Find where the given text appears and provide that cell's center as (x, y) coordinate. 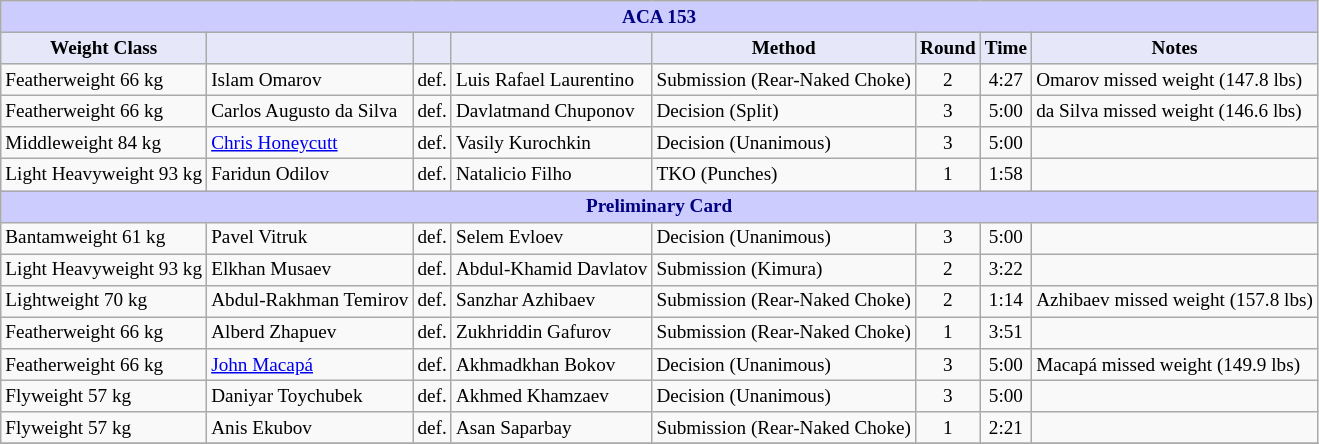
Zukhriddin Gafurov (552, 333)
Natalicio Filho (552, 175)
Alberd Zhapuev (310, 333)
Lightweight 70 kg (104, 301)
2:21 (1006, 428)
da Silva missed weight (146.6 lbs) (1175, 111)
3:22 (1006, 270)
Akhmadkhan Bokov (552, 365)
Submission (Kimura) (784, 270)
Abdul-Khamid Davlatov (552, 270)
3:51 (1006, 333)
Decision (Split) (784, 111)
Method (784, 48)
Time (1006, 48)
Vasily Kurochkin (552, 143)
1:14 (1006, 301)
Middleweight 84 kg (104, 143)
Anis Ekubov (310, 428)
Preliminary Card (660, 206)
Davlatmand Chuponov (552, 111)
Omarov missed weight (147.8 lbs) (1175, 80)
Faridun Odilov (310, 175)
1:58 (1006, 175)
Macapá missed weight (149.9 lbs) (1175, 365)
Sanzhar Azhibaev (552, 301)
Akhmed Khamzaev (552, 396)
Chris Honeycutt (310, 143)
Round (948, 48)
Azhibaev missed weight (157.8 lbs) (1175, 301)
ACA 153 (660, 17)
Weight Class (104, 48)
4:27 (1006, 80)
Bantamweight 61 kg (104, 238)
TKO (Punches) (784, 175)
Notes (1175, 48)
John Macapá (310, 365)
Daniyar Toychubek (310, 396)
Asan Saparbay (552, 428)
Selem Evloev (552, 238)
Abdul-Rakhman Temirov (310, 301)
Carlos Augusto da Silva (310, 111)
Islam Omarov (310, 80)
Luis Rafael Laurentino (552, 80)
Pavel Vitruk (310, 238)
Elkhan Musaev (310, 270)
